Search for the cell housing the specified text and yield its [x, y] center coordinate. 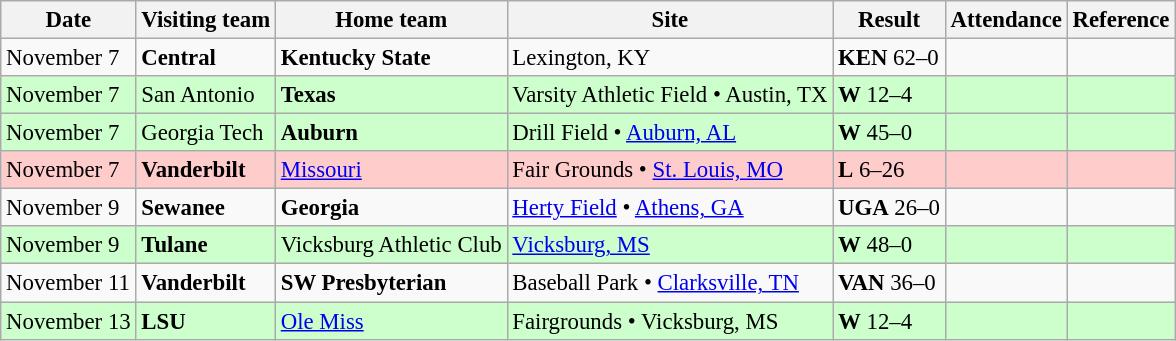
Texas [391, 95]
Tulane [206, 245]
KEN 62–0 [889, 58]
Fair Grounds • St. Louis, MO [670, 170]
Result [889, 20]
UGA 26–0 [889, 208]
Reference [1121, 20]
Visiting team [206, 20]
Auburn [391, 133]
Herty Field • Athens, GA [670, 208]
L 6–26 [889, 170]
Site [670, 20]
W 48–0 [889, 245]
Lexington, KY [670, 58]
Drill Field • Auburn, AL [670, 133]
Home team [391, 20]
San Antonio [206, 95]
Date [68, 20]
Central [206, 58]
SW Presbyterian [391, 283]
Sewanee [206, 208]
VAN 36–0 [889, 283]
Baseball Park • Clarksville, TN [670, 283]
Missouri [391, 170]
Georgia Tech [206, 133]
Georgia [391, 208]
LSU [206, 321]
Attendance [1006, 20]
Kentucky State [391, 58]
Vicksburg Athletic Club [391, 245]
Fairgrounds • Vicksburg, MS [670, 321]
Varsity Athletic Field • Austin, TX [670, 95]
W 45–0 [889, 133]
Vicksburg, MS [670, 245]
November 11 [68, 283]
Ole Miss [391, 321]
November 13 [68, 321]
